Pinpoint the cell where the given text exists, returning its [x, y] midpoint coordinate. 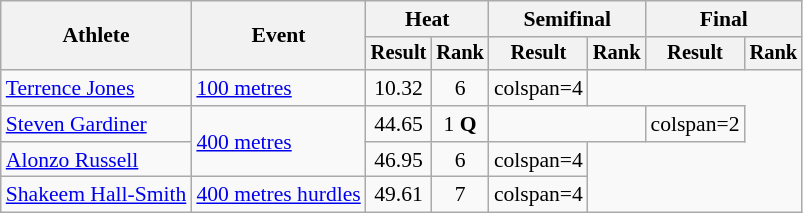
Steven Gardiner [96, 124]
44.65 [399, 124]
10.32 [399, 88]
100 metres [278, 88]
colspan=2 [694, 124]
400 metres [278, 142]
Alonzo Russell [96, 160]
7 [460, 195]
1 Q [460, 124]
Terrence Jones [96, 88]
400 metres hurdles [278, 195]
49.61 [399, 195]
Athlete [96, 36]
46.95 [399, 160]
Heat [428, 19]
Shakeem Hall-Smith [96, 195]
Event [278, 36]
Final [724, 19]
Semifinal [568, 19]
